Pinpoint the cell where the given text exists, returning its [x, y] midpoint coordinate. 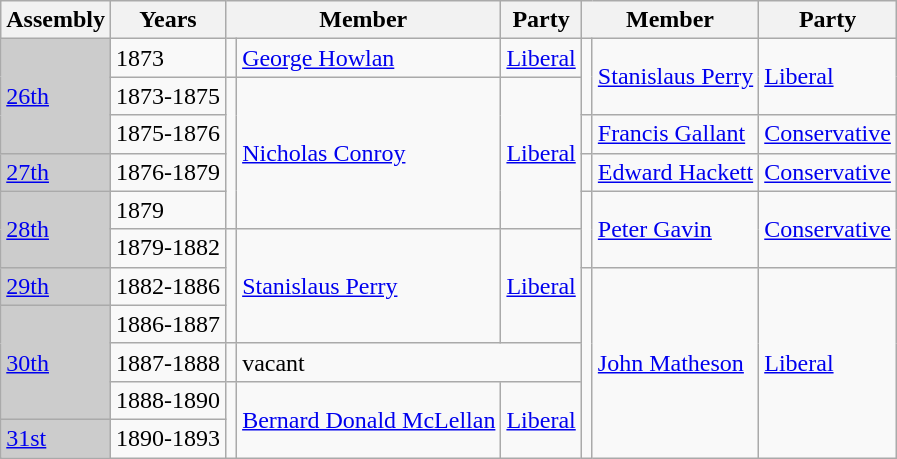
26th [56, 96]
1873-1875 [168, 96]
1882-1886 [168, 286]
vacant [410, 362]
1879 [168, 210]
1873 [168, 58]
Edward Hackett [675, 172]
Bernard Donald McLellan [369, 419]
1890-1893 [168, 438]
1888-1890 [168, 400]
1886-1887 [168, 324]
1887-1888 [168, 362]
31st [56, 438]
Assembly [56, 20]
Years [168, 20]
27th [56, 172]
30th [56, 362]
1876-1879 [168, 172]
28th [56, 229]
Nicholas Conroy [369, 153]
George Howlan [369, 58]
29th [56, 286]
John Matheson [675, 362]
1875-1876 [168, 134]
1879-1882 [168, 248]
Peter Gavin [675, 229]
Francis Gallant [675, 134]
